Search for the cell housing the specified text and yield its (x, y) center coordinate. 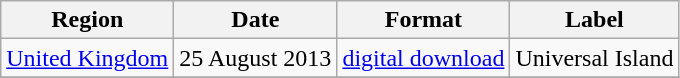
Region (88, 20)
25 August 2013 (256, 58)
United Kingdom (88, 58)
Label (594, 20)
digital download (424, 58)
Format (424, 20)
Date (256, 20)
Universal Island (594, 58)
